Capture the cell that displays the provided text and extract its [x, y] central coordinate. 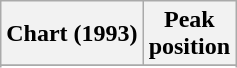
Chart (1993) [72, 34]
Peakposition [189, 34]
